Extract the [x, y] coordinate from the center of the cell holding the provided text.  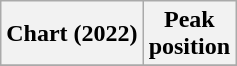
Peakposition [189, 34]
Chart (2022) [72, 34]
